Find where the given text appears and provide that cell's center as [X, Y] coordinate. 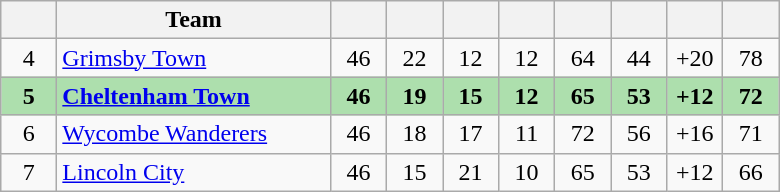
7 [29, 172]
17 [470, 134]
10 [527, 172]
56 [639, 134]
+20 [695, 58]
71 [751, 134]
Grimsby Town [194, 58]
44 [639, 58]
Wycombe Wanderers [194, 134]
19 [414, 96]
5 [29, 96]
64 [583, 58]
Cheltenham Town [194, 96]
+16 [695, 134]
18 [414, 134]
11 [527, 134]
Team [194, 20]
66 [751, 172]
6 [29, 134]
Lincoln City [194, 172]
4 [29, 58]
78 [751, 58]
22 [414, 58]
21 [470, 172]
